Pinpoint the cell where the given text exists, returning its (X, Y) midpoint coordinate. 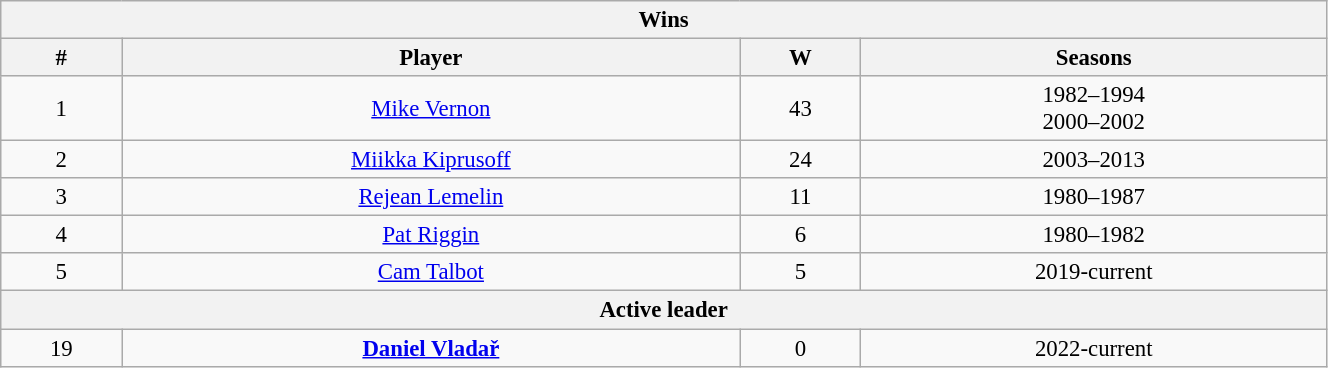
11 (800, 197)
Mike Vernon (431, 108)
1980–1987 (1094, 197)
43 (800, 108)
1 (62, 108)
2019-current (1094, 273)
19 (62, 348)
W (800, 58)
Miikka Kiprusoff (431, 160)
4 (62, 235)
Pat Riggin (431, 235)
24 (800, 160)
0 (800, 348)
2003–2013 (1094, 160)
Player (431, 58)
Seasons (1094, 58)
Rejean Lemelin (431, 197)
# (62, 58)
Daniel Vladař (431, 348)
Cam Talbot (431, 273)
Active leader (664, 310)
Wins (664, 20)
6 (800, 235)
1980–1982 (1094, 235)
2022-current (1094, 348)
1982–19942000–2002 (1094, 108)
2 (62, 160)
3 (62, 197)
